Provide the (x, y) coordinate of the cell's center where the given text is located.  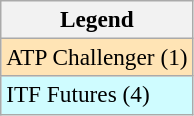
ATP Challenger (1) (97, 57)
ITF Futures (4) (97, 95)
Legend (97, 19)
